Return [x, y] of the center of cell containing provided text 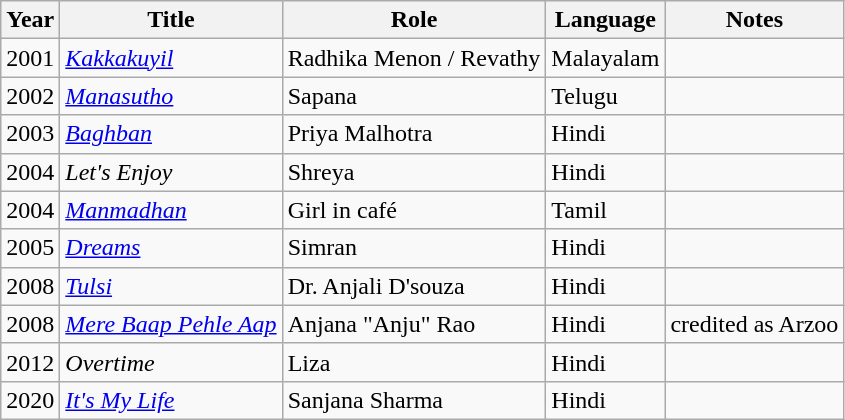
credited as Arzoo [754, 324]
Tulsi [171, 286]
2002 [30, 96]
Shreya [414, 172]
Baghban [171, 134]
Let's Enjoy [171, 172]
2003 [30, 134]
Language [606, 20]
It's My Life [171, 400]
Manmadhan [171, 210]
Sanjana Sharma [414, 400]
Notes [754, 20]
2012 [30, 362]
Dreams [171, 248]
Role [414, 20]
Sapana [414, 96]
Year [30, 20]
Radhika Menon / Revathy [414, 58]
2020 [30, 400]
Liza [414, 362]
Malayalam [606, 58]
Dr. Anjali D'souza [414, 286]
Simran [414, 248]
Title [171, 20]
Girl in café [414, 210]
Tamil [606, 210]
Overtime [171, 362]
Manasutho [171, 96]
Kakkakuyil [171, 58]
Priya Malhotra [414, 134]
Anjana "Anju" Rao [414, 324]
Telugu [606, 96]
2001 [30, 58]
Mere Baap Pehle Aap [171, 324]
2005 [30, 248]
